Scan for the cell matching the given text and deliver its [X, Y] coordinate at center. 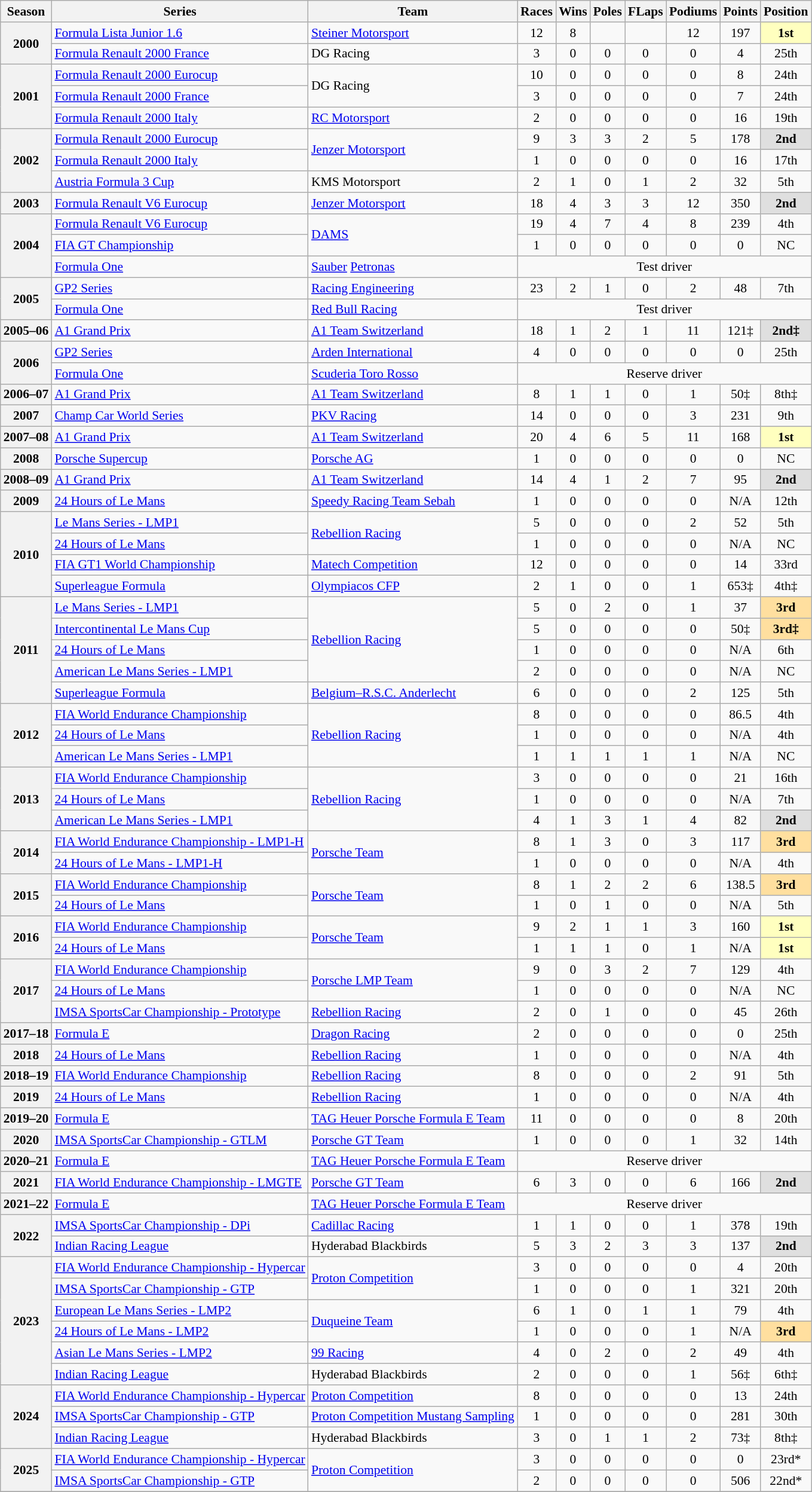
23 [537, 288]
24 Hours of Le Mans - LMP2 [179, 1332]
2002 [26, 160]
350 [740, 203]
FIA World Endurance Championship - LMGTE [179, 1183]
2018 [26, 1055]
Sauber Petronas [413, 267]
56‡ [740, 1374]
2004 [26, 245]
Poles [608, 11]
Racing Engineering [413, 288]
Position [786, 11]
6th [786, 650]
117 [740, 842]
129 [740, 970]
IMSA SportsCar Championship - DPi [179, 1225]
178 [740, 139]
2010 [26, 554]
26th [786, 1013]
2007–08 [26, 438]
2016 [26, 937]
95 [740, 480]
2013 [26, 800]
14th [786, 1140]
FIA GT1 World Championship [179, 565]
2020 [26, 1140]
2021–22 [26, 1204]
3rd‡ [786, 629]
49 [740, 1353]
KMS Motorsport [413, 182]
166 [740, 1183]
DAMS [413, 234]
Season [26, 11]
Dragon Racing [413, 1034]
2003 [26, 203]
22nd* [786, 1481]
Scuderia Toro Rosso [413, 374]
30th [786, 1417]
Belgium–R.S.C. Anderlecht [413, 693]
2025 [26, 1470]
2015 [26, 895]
European Le Mans Series - LMP2 [179, 1310]
Duqueine Team [413, 1321]
86.5 [740, 714]
2008–09 [26, 480]
Races [537, 11]
73‡ [740, 1438]
506 [740, 1481]
Formula Lista Junior 1.6 [179, 33]
281 [740, 1417]
52 [740, 522]
99 Racing [413, 1353]
Points [740, 11]
2017–18 [26, 1034]
19 [537, 224]
168 [740, 438]
Olympiacos CFP [413, 586]
2021 [26, 1183]
378 [740, 1225]
2001 [26, 97]
13 [740, 1396]
45 [740, 1013]
2008 [26, 458]
33rd [786, 565]
Proton Competition Mustang Sampling [413, 1417]
FIA GT Championship [179, 246]
2nd‡ [786, 331]
IMSA SportsCar Championship - Prototype [179, 1013]
125 [740, 693]
23rd* [786, 1460]
Speedy Racing Team Sebah [413, 502]
2019–20 [26, 1119]
2006–07 [26, 395]
2009 [26, 502]
231 [740, 416]
4th‡ [786, 586]
FIA World Endurance Championship - LMP1-H [179, 842]
138.5 [740, 885]
PKV Racing [413, 416]
Champ Car World Series [179, 416]
Series [179, 11]
2011 [26, 650]
6th‡ [786, 1374]
Porsche Supercup [179, 458]
2024 [26, 1417]
160 [740, 927]
RC Motorsport [413, 118]
2007 [26, 416]
2020–21 [26, 1161]
Team [413, 11]
Intercontinental Le Mans Cup [179, 629]
2019 [26, 1097]
2017 [26, 991]
2023 [26, 1321]
653‡ [740, 586]
Cadillac Racing [413, 1225]
Wins [573, 11]
2022 [26, 1236]
Steiner Motorsport [413, 33]
Porsche LMP Team [413, 980]
12th [786, 502]
137 [740, 1246]
2018–19 [26, 1076]
321 [740, 1289]
91 [740, 1076]
Arden International [413, 352]
197 [740, 33]
9th [786, 416]
79 [740, 1310]
121‡ [740, 331]
2000 [26, 43]
Podiums [693, 11]
10 [537, 75]
Porsche AG [413, 458]
2006 [26, 362]
48 [740, 288]
Matech Competition [413, 565]
20 [537, 438]
FLaps [645, 11]
17th [786, 161]
239 [740, 224]
Asian Le Mans Series - LMP2 [179, 1353]
IMSA SportsCar Championship - GTLM [179, 1140]
2012 [26, 735]
Austria Formula 3 Cup [179, 182]
82 [740, 821]
2014 [26, 852]
Red Bull Racing [413, 310]
16th [786, 778]
37 [740, 608]
2005–06 [26, 331]
24 Hours of Le Mans - LMP1-H [179, 863]
21 [740, 778]
2005 [26, 299]
